Identify which cell holds the provided text, then report its (x, y) central coordinate. 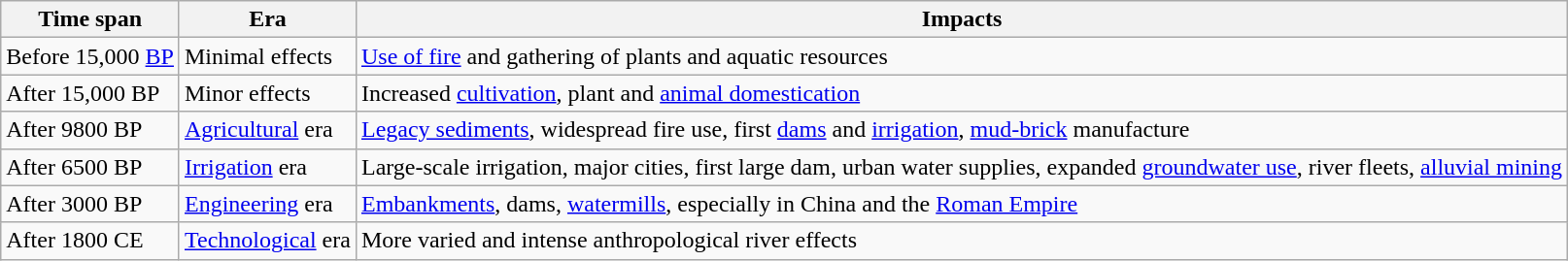
Embankments, dams, watermills, especially in China and the Roman Empire (962, 204)
Era (267, 19)
Legacy sediments, widespread fire use, first dams and irrigation, mud-brick manufacture (962, 130)
Time span (90, 19)
Minimal effects (267, 56)
Irrigation era (267, 167)
After 3000 BP (90, 204)
Agricultural era (267, 130)
After 9800 BP (90, 130)
Before 15,000 BP (90, 56)
Increased cultivation, plant and animal domestication (962, 93)
Use of fire and gathering of plants and aquatic resources (962, 56)
More varied and intense anthropological river effects (962, 241)
After 6500 BP (90, 167)
Technological era (267, 241)
After 15,000 BP (90, 93)
Engineering era (267, 204)
Impacts (962, 19)
Minor effects (267, 93)
After 1800 CE (90, 241)
Large-scale irrigation, major cities, first large dam, urban water supplies, expanded groundwater use, river fleets, alluvial mining (962, 167)
